Return [x, y] of the center of cell containing provided text 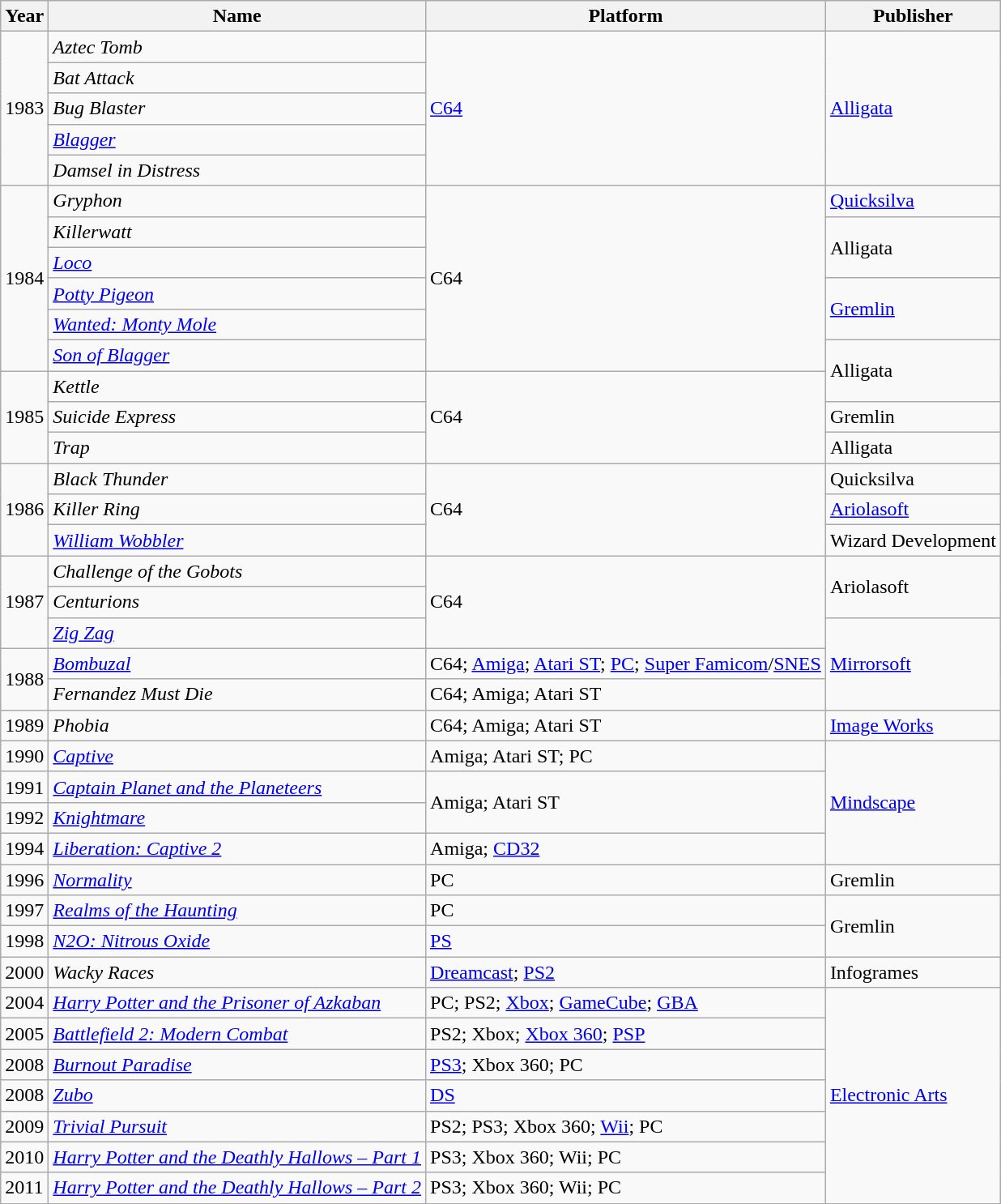
DS [626, 1095]
Realms of the Haunting [237, 911]
Damsel in Distress [237, 170]
1994 [24, 848]
Burnout Paradise [237, 1065]
Wanted: Monty Mole [237, 324]
PS [626, 941]
Zig Zag [237, 633]
Knightmare [237, 818]
Bug Blaster [237, 109]
Battlefield 2: Modern Combat [237, 1034]
Phobia [237, 725]
Infogrames [913, 972]
1984 [24, 278]
Gryphon [237, 201]
1985 [24, 417]
Challenge of the Gobots [237, 571]
Fernandez Must Die [237, 694]
Potty Pigeon [237, 293]
Bombuzal [237, 664]
Publisher [913, 16]
Wacky Races [237, 972]
Electronic Arts [913, 1095]
Dreamcast; PS2 [626, 972]
Black Thunder [237, 479]
Zubo [237, 1095]
Aztec Tomb [237, 47]
Amiga; Atari ST [626, 802]
PS2; PS3; Xbox 360; Wii; PC [626, 1126]
2000 [24, 972]
Kettle [237, 386]
Year [24, 16]
Image Works [913, 725]
Mirrorsoft [913, 664]
Killer Ring [237, 510]
2009 [24, 1126]
1987 [24, 602]
N2O: Nitrous Oxide [237, 941]
Name [237, 16]
C64; Amiga; Atari ST; PC; Super Famicom/SNES [626, 664]
Harry Potter and the Deathly Hallows – Part 2 [237, 1188]
1992 [24, 818]
1990 [24, 756]
Captive [237, 756]
Suicide Express [237, 417]
Platform [626, 16]
Loco [237, 263]
1996 [24, 879]
Normality [237, 879]
1997 [24, 911]
2005 [24, 1034]
2010 [24, 1157]
Liberation: Captive 2 [237, 848]
1988 [24, 679]
PC; PS2; Xbox; GameCube; GBA [626, 1003]
Trivial Pursuit [237, 1126]
Amiga; Atari ST; PC [626, 756]
Harry Potter and the Deathly Hallows – Part 1 [237, 1157]
2004 [24, 1003]
Amiga; CD32 [626, 848]
Wizard Development [913, 540]
Killerwatt [237, 232]
Harry Potter and the Prisoner of Azkaban [237, 1003]
Blagger [237, 139]
Son of Blagger [237, 355]
1983 [24, 109]
1991 [24, 787]
1986 [24, 510]
Trap [237, 448]
William Wobbler [237, 540]
Centurions [237, 602]
Bat Attack [237, 78]
2011 [24, 1188]
PS3; Xbox 360; PC [626, 1065]
1989 [24, 725]
1998 [24, 941]
Captain Planet and the Planeteers [237, 787]
Mindscape [913, 802]
PS2; Xbox; Xbox 360; PSP [626, 1034]
